Capture the cell that displays the provided text and extract its [x, y] central coordinate. 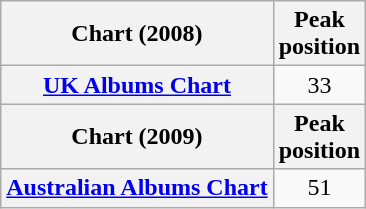
33 [319, 85]
Australian Albums Chart [137, 188]
Chart (2009) [137, 136]
51 [319, 188]
Chart (2008) [137, 34]
UK Albums Chart [137, 85]
